Determine the (X, Y) coordinate at the center of the cell enclosing the given text.  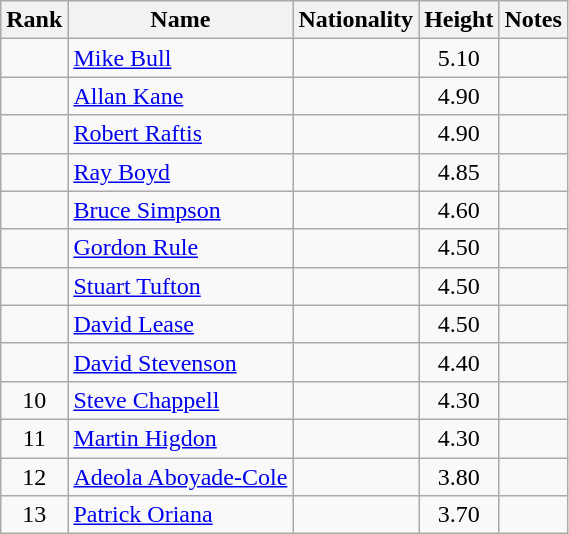
10 (34, 400)
Patrick Oriana (180, 515)
4.85 (459, 172)
4.40 (459, 362)
11 (34, 438)
3.70 (459, 515)
5.10 (459, 58)
David Lease (180, 324)
Gordon Rule (180, 248)
Steve Chappell (180, 400)
3.80 (459, 477)
Bruce Simpson (180, 210)
David Stevenson (180, 362)
Ray Boyd (180, 172)
12 (34, 477)
4.60 (459, 210)
Name (180, 20)
Adeola Aboyade-Cole (180, 477)
Allan Kane (180, 96)
13 (34, 515)
Martin Higdon (180, 438)
Robert Raftis (180, 134)
Rank (34, 20)
Stuart Tufton (180, 286)
Nationality (356, 20)
Notes (533, 20)
Mike Bull (180, 58)
Height (459, 20)
